For the text-containing cell, return its midpoint in [x, y] coordinate format. 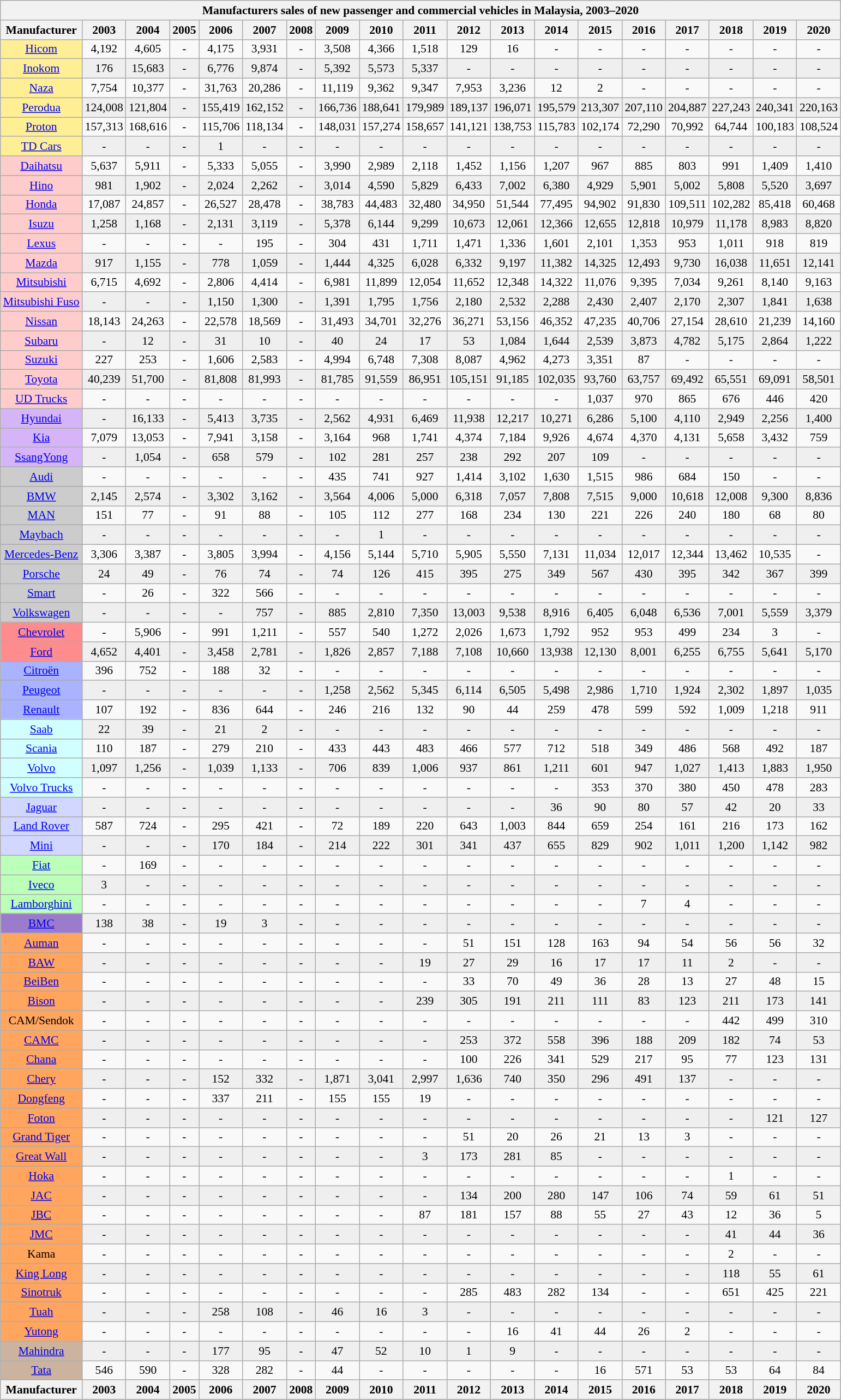
5,392 [337, 69]
Subaru [41, 341]
3,805 [221, 555]
217 [644, 1060]
102 [337, 458]
1,841 [775, 302]
332 [265, 1079]
9,538 [513, 613]
7,188 [425, 652]
12,141 [819, 263]
213,307 [600, 107]
6,715 [104, 283]
65,551 [731, 380]
1,059 [265, 263]
10,673 [468, 224]
558 [556, 1040]
22,578 [221, 321]
132 [425, 710]
3,990 [337, 166]
518 [600, 749]
4,131 [687, 438]
69,492 [687, 380]
803 [687, 166]
5,144 [381, 555]
Proton [41, 127]
1,207 [556, 166]
5,808 [731, 185]
44,483 [381, 205]
180 [731, 515]
9,874 [265, 69]
68 [775, 515]
9,261 [731, 283]
52 [381, 1351]
1,410 [819, 166]
2,180 [468, 302]
3,735 [265, 418]
4,994 [337, 360]
64 [775, 1371]
7,131 [556, 555]
157,313 [104, 127]
246 [337, 710]
1,142 [775, 846]
5,175 [731, 341]
Perodua [41, 107]
986 [644, 477]
169 [148, 866]
Ford [41, 652]
861 [513, 768]
2,170 [687, 302]
8,140 [775, 283]
1,218 [775, 710]
28 [644, 982]
2,302 [731, 690]
59 [731, 1195]
36,271 [468, 321]
1,037 [600, 399]
2,145 [104, 496]
6,755 [731, 652]
659 [600, 826]
64,744 [731, 127]
6,380 [556, 185]
350 [556, 1079]
1,710 [644, 690]
1,150 [221, 302]
6,144 [381, 224]
11,382 [556, 263]
70,992 [687, 127]
275 [513, 574]
433 [337, 749]
12,366 [556, 224]
3,119 [265, 224]
10,979 [687, 224]
CAMC [41, 1040]
14,322 [556, 283]
1,006 [425, 768]
Great Wall [41, 1157]
4,401 [148, 652]
177 [221, 1351]
Daihatsu [41, 166]
1,009 [731, 710]
592 [687, 710]
1,897 [775, 690]
81,785 [337, 380]
Honda [41, 205]
69,091 [775, 380]
2,118 [425, 166]
917 [104, 263]
6,286 [600, 418]
195 [265, 244]
Volvo Trucks [41, 788]
5,829 [425, 185]
3,302 [221, 496]
3,508 [337, 49]
1,638 [819, 302]
220 [425, 826]
240,341 [775, 107]
189 [381, 826]
7 [644, 904]
105,151 [468, 380]
844 [556, 826]
Lamborghini [41, 904]
1,272 [425, 632]
9,300 [775, 496]
492 [775, 749]
47 [337, 1351]
152 [221, 1079]
Scania [41, 749]
222 [381, 846]
4,366 [381, 49]
Land Rover [41, 826]
7,308 [425, 360]
SsangYong [41, 458]
2,024 [221, 185]
5,641 [775, 652]
239 [425, 1001]
2,583 [265, 360]
466 [468, 749]
5,658 [731, 438]
599 [644, 710]
568 [731, 749]
Sinotruk [41, 1293]
6,405 [600, 613]
7,754 [104, 88]
102,282 [731, 205]
1,353 [644, 244]
176 [104, 69]
8,087 [468, 360]
651 [731, 1293]
14,160 [819, 321]
57 [687, 807]
7,808 [556, 496]
53,156 [513, 321]
43 [687, 1215]
1,950 [819, 768]
108,524 [819, 127]
1,601 [556, 244]
5,710 [425, 555]
58,501 [819, 380]
3,014 [337, 185]
706 [337, 768]
7,515 [600, 496]
Jaguar [41, 807]
31,763 [221, 88]
6,536 [687, 613]
JBC [41, 1215]
967 [600, 166]
2,864 [775, 341]
18,569 [265, 321]
162 [819, 826]
126 [381, 574]
Mercedes-Benz [41, 555]
Lexus [41, 244]
3,458 [221, 652]
5,413 [221, 418]
81,808 [221, 380]
Hoka [41, 1176]
2,532 [513, 302]
12,493 [644, 263]
63,757 [644, 380]
5 [819, 1215]
12,217 [513, 418]
778 [221, 263]
11,899 [381, 283]
5,906 [148, 632]
353 [600, 788]
7,108 [468, 652]
28,610 [731, 321]
4,931 [381, 418]
84 [819, 1371]
372 [513, 1040]
72,290 [644, 127]
Mini [41, 846]
Hyundai [41, 418]
91,830 [644, 205]
38,783 [337, 205]
47,235 [600, 321]
740 [513, 1079]
1,097 [104, 768]
4,175 [221, 49]
571 [644, 1371]
22 [104, 729]
27,154 [687, 321]
BeiBen [41, 982]
839 [381, 768]
486 [687, 749]
1,133 [265, 768]
7,953 [468, 88]
304 [337, 244]
2,026 [468, 632]
Dongfeng [41, 1098]
39 [148, 729]
9,926 [556, 438]
254 [644, 826]
81,993 [265, 380]
Tata [41, 1371]
94,902 [600, 205]
819 [819, 244]
188,641 [381, 107]
2,806 [221, 283]
110 [104, 749]
829 [600, 846]
77,495 [556, 205]
24,857 [148, 205]
3,697 [819, 185]
9,347 [425, 88]
415 [425, 574]
9,299 [425, 224]
42 [731, 807]
162,152 [265, 107]
450 [731, 788]
5,573 [381, 69]
491 [644, 1079]
181 [468, 1215]
1,518 [425, 49]
54 [687, 943]
1,156 [513, 166]
11 [687, 963]
1,826 [337, 652]
421 [265, 826]
155,419 [221, 107]
147 [600, 1195]
34,701 [381, 321]
11,076 [600, 283]
31,493 [337, 321]
14,325 [600, 263]
128 [556, 943]
9,000 [644, 496]
757 [265, 613]
Auman [41, 943]
70 [513, 982]
2,262 [265, 185]
1,168 [148, 224]
579 [265, 458]
2,131 [221, 224]
118,134 [265, 127]
Citroën [41, 671]
Bison [41, 1001]
399 [819, 574]
21,239 [775, 321]
1,673 [513, 632]
3,931 [265, 49]
85,418 [775, 205]
12,008 [731, 496]
1,300 [265, 302]
TD Cars [41, 147]
85 [556, 1157]
4,370 [644, 438]
430 [644, 574]
1,741 [425, 438]
Nissan [41, 321]
107 [104, 710]
2,539 [600, 341]
129 [468, 49]
2,810 [381, 613]
7,002 [513, 185]
6,505 [513, 690]
370 [644, 788]
105 [337, 515]
Tuah [41, 1312]
11,938 [468, 418]
26,527 [221, 205]
12,130 [600, 652]
601 [600, 768]
11,651 [775, 263]
644 [265, 710]
3,162 [265, 496]
6,318 [468, 496]
1,413 [731, 768]
200 [513, 1195]
11,119 [337, 88]
5,170 [819, 652]
3,158 [265, 438]
1,883 [775, 768]
16,133 [148, 418]
6,332 [468, 263]
587 [104, 826]
161 [687, 826]
2,430 [600, 302]
4,325 [381, 263]
Hino [41, 185]
1,084 [513, 341]
Mitsubishi [41, 283]
9,730 [687, 263]
2,997 [425, 1079]
1,924 [687, 690]
4,374 [468, 438]
643 [468, 826]
157 [513, 1215]
210 [265, 749]
295 [221, 826]
7,184 [513, 438]
91 [221, 515]
BAW [41, 963]
91,559 [381, 380]
2,307 [731, 302]
6,255 [687, 652]
15 [819, 982]
1,515 [600, 477]
Suzuki [41, 360]
9,395 [644, 283]
1,035 [819, 690]
31 [221, 341]
3,351 [600, 360]
5,911 [148, 166]
2,256 [775, 418]
836 [221, 710]
207,110 [644, 107]
5,550 [513, 555]
111 [600, 1001]
Iveco [41, 885]
952 [600, 632]
529 [600, 1060]
BMW [41, 496]
6,114 [468, 690]
1,003 [513, 826]
3,164 [337, 438]
40,706 [644, 321]
3,994 [265, 555]
658 [221, 458]
7,079 [104, 438]
115,706 [221, 127]
Foton [41, 1118]
Naza [41, 88]
2,857 [381, 652]
109,511 [687, 205]
94 [644, 943]
100 [468, 1060]
Chana [41, 1060]
918 [775, 244]
1,222 [819, 341]
4,590 [381, 185]
1,256 [148, 768]
121,804 [148, 107]
150 [731, 477]
121 [775, 1118]
4,605 [148, 49]
32,276 [425, 321]
191 [513, 1001]
1,039 [221, 768]
1,792 [556, 632]
435 [337, 477]
15,683 [148, 69]
13,003 [468, 613]
4,674 [600, 438]
927 [425, 477]
7,941 [221, 438]
Smart [41, 593]
3,102 [513, 477]
40,239 [104, 380]
11,652 [468, 283]
148,031 [337, 127]
238 [468, 458]
Fiat [41, 866]
158,657 [425, 127]
17,087 [104, 205]
BMC [41, 924]
425 [775, 1293]
UD Trucks [41, 399]
3,432 [775, 438]
10,377 [148, 88]
Inokom [41, 69]
227,243 [731, 107]
902 [644, 846]
20,286 [265, 88]
170 [221, 846]
141,121 [468, 127]
Isuzu [41, 224]
12,344 [687, 555]
2,407 [644, 302]
214 [337, 846]
192 [148, 710]
6,433 [468, 185]
King Long [41, 1273]
342 [731, 574]
Mitsubishi Fuso [41, 302]
10,660 [513, 652]
911 [819, 710]
76 [221, 574]
Audi [41, 477]
1,471 [468, 244]
182 [731, 1040]
724 [148, 826]
5,100 [644, 418]
4,273 [556, 360]
Kia [41, 438]
6,469 [425, 418]
29 [513, 963]
1,391 [337, 302]
566 [265, 593]
741 [381, 477]
1,711 [425, 244]
257 [425, 458]
Chevrolet [41, 632]
759 [819, 438]
112 [381, 515]
1,606 [221, 360]
102,174 [600, 127]
1,644 [556, 341]
4,414 [265, 283]
118 [731, 1273]
24,263 [148, 321]
51,544 [513, 205]
12,017 [644, 555]
3,564 [337, 496]
7,057 [513, 496]
1,444 [337, 263]
1,636 [468, 1079]
684 [687, 477]
46 [337, 1312]
11,034 [600, 555]
283 [819, 788]
6,776 [221, 69]
227 [104, 360]
Mazda [41, 263]
106 [644, 1195]
131 [819, 1060]
Renault [41, 710]
5,498 [556, 690]
168,616 [148, 127]
655 [556, 846]
4,192 [104, 49]
7,350 [425, 613]
12,655 [600, 224]
280 [556, 1195]
Saab [41, 729]
83 [644, 1001]
259 [556, 710]
1,400 [819, 418]
32,480 [425, 205]
1,630 [556, 477]
204,887 [687, 107]
Hicom [41, 49]
2,949 [731, 418]
1,054 [148, 458]
752 [148, 671]
301 [425, 846]
1,756 [425, 302]
10,618 [687, 496]
189,137 [468, 107]
8,916 [556, 613]
4,156 [337, 555]
420 [819, 399]
577 [513, 749]
157,274 [381, 127]
3,379 [819, 613]
2,288 [556, 302]
48 [775, 982]
9,163 [819, 283]
18,143 [104, 321]
1,871 [337, 1079]
12,818 [644, 224]
277 [425, 515]
5,055 [265, 166]
13,938 [556, 652]
13,053 [148, 438]
947 [644, 768]
207 [556, 458]
40 [337, 341]
CAM/Sendok [41, 1021]
5,337 [425, 69]
6,048 [644, 613]
JMC [41, 1235]
865 [687, 399]
431 [381, 244]
7,001 [731, 613]
8,983 [775, 224]
676 [731, 399]
Volvo [41, 768]
Manufacturers sales of new passenger and commercial vehicles in Malaysia, 2003–2020 [420, 10]
970 [644, 399]
442 [731, 1021]
12,054 [425, 283]
540 [381, 632]
108 [265, 1312]
4,929 [600, 185]
16,038 [731, 263]
209 [687, 1040]
2,101 [600, 244]
5,345 [425, 690]
4,692 [148, 283]
179,989 [425, 107]
981 [104, 185]
195,579 [556, 107]
1,452 [468, 166]
9,362 [381, 88]
446 [775, 399]
11,178 [731, 224]
258 [221, 1312]
8,820 [819, 224]
109 [600, 458]
Chery [41, 1079]
8,001 [644, 652]
1,200 [731, 846]
1,902 [148, 185]
337 [221, 1098]
JAC [41, 1195]
2,574 [148, 496]
380 [687, 788]
2,989 [381, 166]
557 [337, 632]
138,753 [513, 127]
240 [687, 515]
5,002 [687, 185]
4,652 [104, 652]
590 [148, 1371]
46,352 [556, 321]
367 [775, 574]
141 [819, 1001]
5,000 [425, 496]
115,783 [556, 127]
51,700 [148, 380]
13,462 [731, 555]
Kama [41, 1254]
328 [221, 1371]
1,027 [687, 768]
5,520 [775, 185]
6,028 [425, 263]
10,271 [556, 418]
6,981 [337, 283]
163 [600, 943]
12,061 [513, 224]
3,387 [148, 555]
4,962 [513, 360]
5,378 [337, 224]
6,748 [381, 360]
5,905 [468, 555]
285 [468, 1293]
968 [381, 438]
102,035 [556, 380]
196,071 [513, 107]
5,559 [775, 613]
5,333 [221, 166]
1,795 [381, 302]
443 [381, 749]
4,006 [381, 496]
184 [265, 846]
3,041 [381, 1079]
Volkswagen [41, 613]
Porsche [41, 574]
38 [148, 924]
Yutong [41, 1332]
Peugeot [41, 690]
86,951 [425, 380]
Mahindra [41, 1351]
1,414 [468, 477]
279 [221, 749]
310 [819, 1021]
72 [337, 826]
9,197 [513, 263]
12,348 [513, 283]
10,535 [775, 555]
5,637 [104, 166]
34,950 [468, 205]
1,155 [148, 263]
3,873 [644, 341]
Maybach [41, 535]
91,185 [513, 380]
137 [687, 1079]
712 [556, 749]
546 [104, 1371]
937 [468, 768]
7,034 [687, 283]
5,901 [644, 185]
322 [221, 593]
305 [468, 1001]
166,736 [337, 107]
124,008 [104, 107]
60,468 [819, 205]
1,409 [775, 166]
127 [819, 1118]
8,836 [819, 496]
130 [556, 515]
4,110 [687, 418]
4,782 [687, 341]
437 [513, 846]
3,306 [104, 555]
4 [687, 904]
296 [600, 1079]
2,781 [265, 652]
982 [819, 846]
567 [600, 574]
168 [468, 515]
1,336 [513, 244]
138 [104, 924]
Toyota [41, 380]
220,163 [819, 107]
3,236 [513, 88]
2,986 [600, 690]
9 [513, 1351]
100,183 [775, 127]
93,760 [600, 380]
292 [513, 458]
MAN [41, 515]
28,478 [265, 205]
Grand Tiger [41, 1137]
